Scan for the cell matching the given text and deliver its [x, y] coordinate at center. 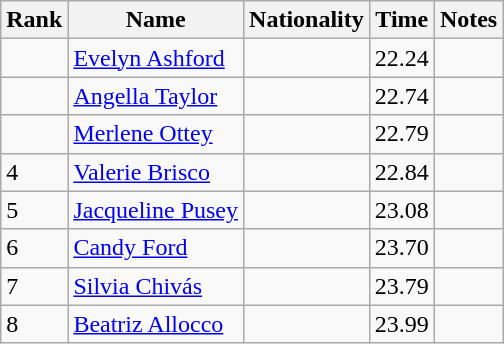
Nationality [307, 20]
22.74 [402, 96]
Notes [468, 20]
23.99 [402, 324]
23.79 [402, 286]
23.08 [402, 210]
Valerie Brisco [156, 172]
Jacqueline Pusey [156, 210]
22.84 [402, 172]
Candy Ford [156, 248]
Beatriz Allocco [156, 324]
22.24 [402, 58]
Silvia Chivás [156, 286]
Evelyn Ashford [156, 58]
Angella Taylor [156, 96]
8 [34, 324]
Time [402, 20]
Rank [34, 20]
5 [34, 210]
22.79 [402, 134]
7 [34, 286]
6 [34, 248]
23.70 [402, 248]
Merlene Ottey [156, 134]
Name [156, 20]
4 [34, 172]
